Pinpoint the cell where the given text exists, returning its (x, y) midpoint coordinate. 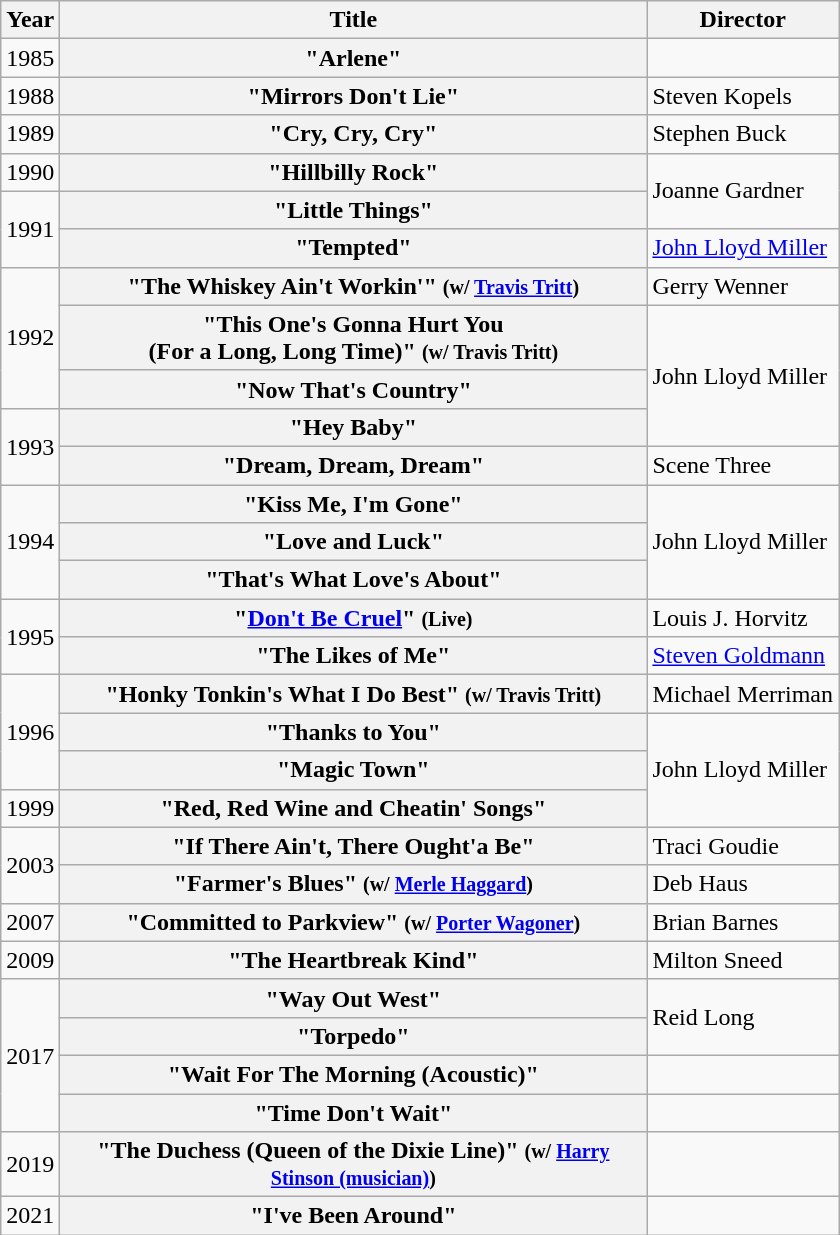
1991 (30, 229)
2003 (30, 865)
"The Heartbreak Kind" (354, 960)
1999 (30, 808)
1989 (30, 134)
1996 (30, 732)
"Little Things" (354, 210)
Stephen Buck (743, 134)
1993 (30, 446)
"Wait For The Morning (Acoustic)" (354, 1074)
"Now That's Country" (354, 389)
1992 (30, 338)
"That's What Love's About" (354, 580)
"Arlene" (354, 58)
"I've Been Around" (354, 1216)
1994 (30, 541)
Steven Kopels (743, 96)
"Don't Be Cruel" (Live) (354, 618)
Traci Goudie (743, 846)
2007 (30, 922)
Brian Barnes (743, 922)
"The Likes of Me" (354, 656)
"Hey Baby" (354, 427)
"Hillbilly Rock" (354, 172)
2009 (30, 960)
Gerry Wenner (743, 286)
"Dream, Dream, Dream" (354, 465)
1988 (30, 96)
"Cry, Cry, Cry" (354, 134)
Deb Haus (743, 884)
1990 (30, 172)
Michael Merriman (743, 694)
"Kiss Me, I'm Gone" (354, 503)
1985 (30, 58)
"Mirrors Don't Lie" (354, 96)
"Farmer's Blues" (w/ Merle Haggard) (354, 884)
Scene Three (743, 465)
2021 (30, 1216)
"Magic Town" (354, 770)
1995 (30, 637)
2019 (30, 1164)
"Honky Tonkin's What I Do Best" (w/ Travis Tritt) (354, 694)
"Committed to Parkview" (w/ Porter Wagoner) (354, 922)
"Love and Luck" (354, 542)
"Time Don't Wait" (354, 1113)
"Red, Red Wine and Cheatin' Songs" (354, 808)
Reid Long (743, 1017)
Year (30, 20)
"Torpedo" (354, 1036)
Joanne Gardner (743, 191)
"This One's Gonna Hurt You(For a Long, Long Time)" (w/ Travis Tritt) (354, 338)
Title (354, 20)
Steven Goldmann (743, 656)
"Tempted" (354, 248)
"The Whiskey Ain't Workin'" (w/ Travis Tritt) (354, 286)
Milton Sneed (743, 960)
"The Duchess (Queen of the Dixie Line)" (w/ Harry Stinson (musician)) (354, 1164)
Louis J. Horvitz (743, 618)
Director (743, 20)
"Way Out West" (354, 998)
"Thanks to You" (354, 732)
2017 (30, 1055)
"If There Ain't, There Ought'a Be" (354, 846)
